Provide the (x, y) coordinate of the cell's center where the given text is located.  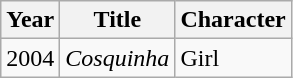
2004 (30, 58)
Girl (233, 58)
Title (118, 20)
Year (30, 20)
Cosquinha (118, 58)
Character (233, 20)
